Provide the [X, Y] coordinate of the cell's center where the given text is located.  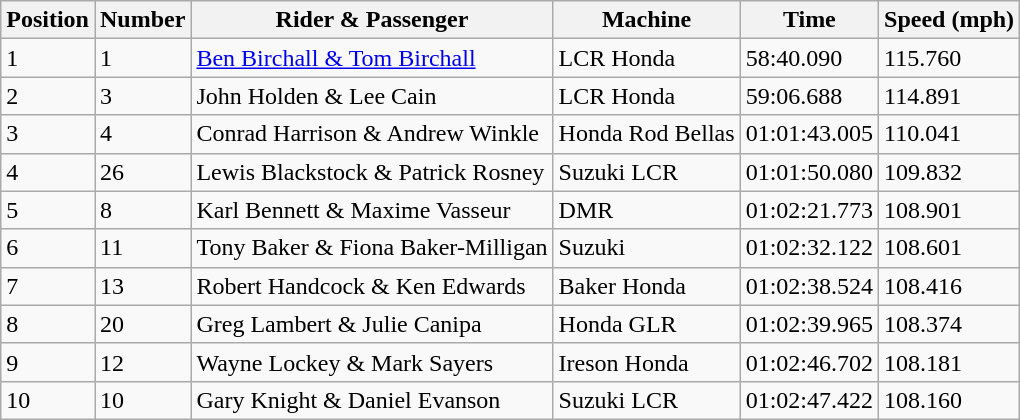
108.181 [950, 362]
Honda GLR [646, 324]
01:02:32.122 [809, 248]
01:02:39.965 [809, 324]
108.901 [950, 210]
115.760 [950, 58]
Tony Baker & Fiona Baker-Milligan [372, 248]
59:06.688 [809, 96]
Ben Birchall & Tom Birchall [372, 58]
109.832 [950, 172]
Number [142, 20]
2 [48, 96]
9 [48, 362]
01:02:47.422 [809, 400]
John Holden & Lee Cain [372, 96]
6 [48, 248]
Conrad Harrison & Andrew Winkle [372, 134]
26 [142, 172]
Gary Knight & Daniel Evanson [372, 400]
Suzuki [646, 248]
108.160 [950, 400]
Karl Bennett & Maxime Vasseur [372, 210]
12 [142, 362]
108.374 [950, 324]
01:01:50.080 [809, 172]
110.041 [950, 134]
58:40.090 [809, 58]
7 [48, 286]
Speed (mph) [950, 20]
Lewis Blackstock & Patrick Rosney [372, 172]
DMR [646, 210]
01:02:21.773 [809, 210]
01:02:46.702 [809, 362]
Machine [646, 20]
108.601 [950, 248]
Wayne Lockey & Mark Sayers [372, 362]
114.891 [950, 96]
20 [142, 324]
5 [48, 210]
Baker Honda [646, 286]
Honda Rod Bellas [646, 134]
Ireson Honda [646, 362]
Time [809, 20]
Greg Lambert & Julie Canipa [372, 324]
13 [142, 286]
Rider & Passenger [372, 20]
11 [142, 248]
01:01:43.005 [809, 134]
Robert Handcock & Ken Edwards [372, 286]
108.416 [950, 286]
Position [48, 20]
01:02:38.524 [809, 286]
